Return [X, Y] of the center of cell containing provided text 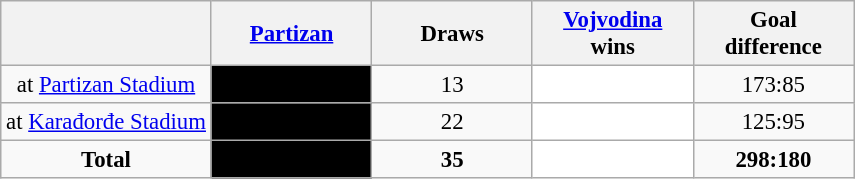
13 [452, 85]
Draws [452, 34]
173:85 [774, 85]
Total [106, 160]
Goaldifference [774, 34]
at Karađorđe Stadium [106, 122]
22 [452, 122]
Partizan [292, 34]
Vojvodinawins [612, 34]
at Partizan Stadium [106, 85]
298:180 [774, 160]
35 [452, 160]
125:95 [774, 122]
